Capture the cell that displays the provided text and extract its (x, y) central coordinate. 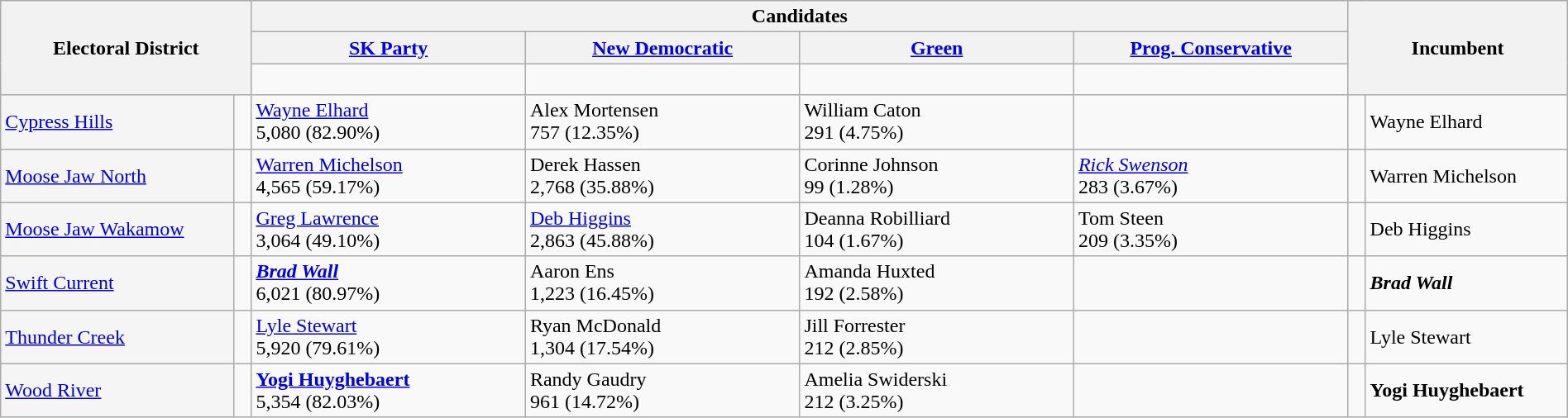
Warren Michelson 4,565 (59.17%) (389, 175)
Electoral District (126, 48)
Amanda Huxted 192 (2.58%) (937, 283)
Moose Jaw Wakamow (117, 230)
Swift Current (117, 283)
Corinne Johnson 99 (1.28%) (937, 175)
Ryan McDonald 1,304 (17.54%) (662, 337)
Lyle Stewart 5,920 (79.61%) (389, 337)
Green (937, 48)
Tom Steen 209 (3.35%) (1211, 230)
Deb Higgins (1466, 230)
Cypress Hills (117, 122)
Candidates (800, 17)
Deanna Robilliard 104 (1.67%) (937, 230)
Prog. Conservative (1211, 48)
Deb Higgins 2,863 (45.88%) (662, 230)
Yogi Huyghebaert (1466, 390)
Brad Wall 6,021 (80.97%) (389, 283)
Wayne Elhard 5,080 (82.90%) (389, 122)
Lyle Stewart (1466, 337)
Moose Jaw North (117, 175)
Derek Hassen 2,768 (35.88%) (662, 175)
Wood River (117, 390)
Rick Swenson 283 (3.67%) (1211, 175)
Incumbent (1457, 48)
Alex Mortensen 757 (12.35%) (662, 122)
SK Party (389, 48)
Greg Lawrence 3,064 (49.10%) (389, 230)
Thunder Creek (117, 337)
New Democratic (662, 48)
Randy Gaudry 961 (14.72%) (662, 390)
William Caton 291 (4.75%) (937, 122)
Aaron Ens 1,223 (16.45%) (662, 283)
Wayne Elhard (1466, 122)
Yogi Huyghebaert 5,354 (82.03%) (389, 390)
Jill Forrester 212 (2.85%) (937, 337)
Amelia Swiderski 212 (3.25%) (937, 390)
Brad Wall (1466, 283)
Warren Michelson (1466, 175)
